Detect which cell encompasses the target text, then output its [x, y] center coordinate. 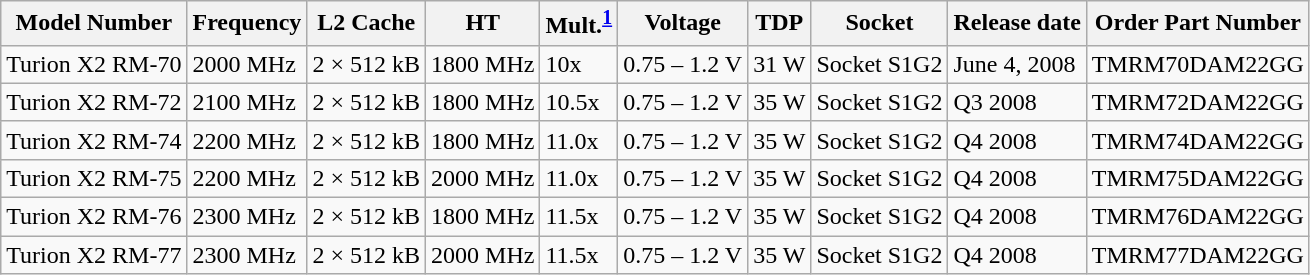
Turion X2 RM-70 [94, 64]
Socket [880, 24]
Turion X2 RM-75 [94, 178]
TMRM77DAM22GG [1198, 255]
Turion X2 RM-74 [94, 140]
TMRM70DAM22GG [1198, 64]
TMRM76DAM22GG [1198, 217]
Q3 2008 [1017, 102]
Turion X2 RM-77 [94, 255]
HT [483, 24]
L2 Cache [366, 24]
TMRM75DAM22GG [1198, 178]
Mult.1 [579, 24]
Frequency [247, 24]
TMRM72DAM22GG [1198, 102]
10x [579, 64]
TMRM74DAM22GG [1198, 140]
2100 MHz [247, 102]
Release date [1017, 24]
10.5x [579, 102]
Turion X2 RM-72 [94, 102]
Turion X2 RM-76 [94, 217]
TDP [780, 24]
June 4, 2008 [1017, 64]
31 W [780, 64]
Voltage [683, 24]
Order Part Number [1198, 24]
Model Number [94, 24]
